For the text-containing cell, return its midpoint in (x, y) coordinate format. 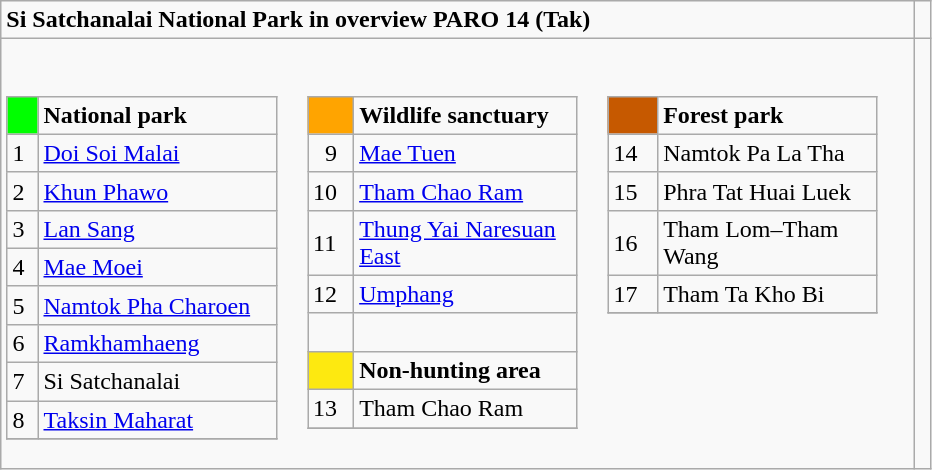
9 (331, 153)
4 (22, 267)
Si Satchanalai National Park in overview PARO 14 (Tak) (458, 20)
7 (22, 382)
National park (157, 115)
Si Satchanalai (157, 382)
16 (633, 242)
Tham Ta Kho Bi (768, 294)
Mae Moei (157, 267)
Taksin Maharat (157, 420)
12 (331, 294)
Ramkhamhaeng (157, 343)
Tham Lom–Tham Wang (768, 242)
Namtok Pa La Tha (768, 153)
8 (22, 420)
Doi Soi Malai (157, 153)
Khun Phawo (157, 191)
17 (633, 294)
Thung Yai Naresuan East (466, 242)
5 (22, 305)
10 (331, 191)
14 (633, 153)
Namtok Pha Charoen (157, 305)
Wildlife sanctuary (466, 115)
13 (331, 409)
Non-hunting area (466, 370)
6 (22, 343)
Umphang (466, 294)
11 (331, 242)
3 (22, 229)
15 (633, 191)
1 (22, 153)
Lan Sang (157, 229)
Forest park (768, 115)
Mae Tuen (466, 153)
2 (22, 191)
Phra Tat Huai Luek (768, 191)
